Return [x, y] of the center of cell containing provided text 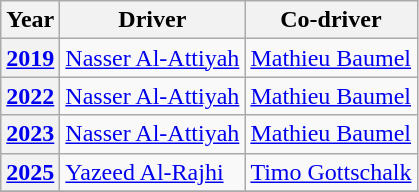
Driver [152, 20]
Timo Gottschalk [331, 172]
Year [30, 20]
2019 [30, 58]
Co-driver [331, 20]
Yazeed Al-Rajhi [152, 172]
2025 [30, 172]
2022 [30, 96]
2023 [30, 134]
